Find where the given text appears and provide that cell's center as [x, y] coordinate. 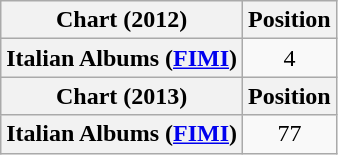
Chart (2013) [122, 96]
Chart (2012) [122, 20]
4 [290, 58]
77 [290, 134]
